Pinpoint the cell where the given text exists, returning its (X, Y) midpoint coordinate. 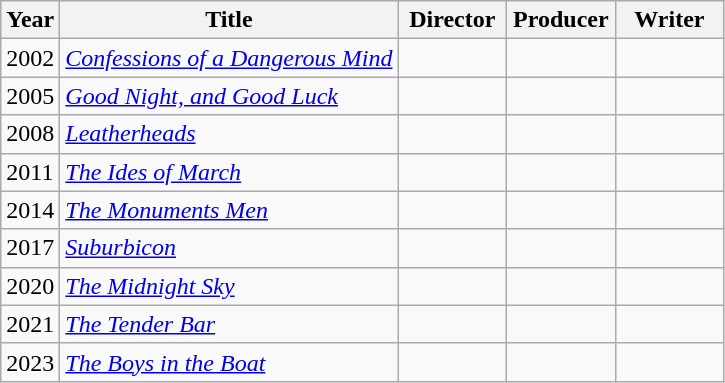
2020 (30, 286)
Suburbicon (229, 248)
2011 (30, 172)
Leatherheads (229, 134)
2002 (30, 58)
The Boys in the Boat (229, 362)
Confessions of a Dangerous Mind (229, 58)
Year (30, 20)
Title (229, 20)
2014 (30, 210)
2017 (30, 248)
Writer (670, 20)
2008 (30, 134)
The Ides of March (229, 172)
2023 (30, 362)
The Tender Bar (229, 324)
2021 (30, 324)
The Midnight Sky (229, 286)
Producer (562, 20)
The Monuments Men (229, 210)
Director (452, 20)
Good Night, and Good Luck (229, 96)
2005 (30, 96)
